Output the [X, Y] coordinate of the center of the cell containing the given text.  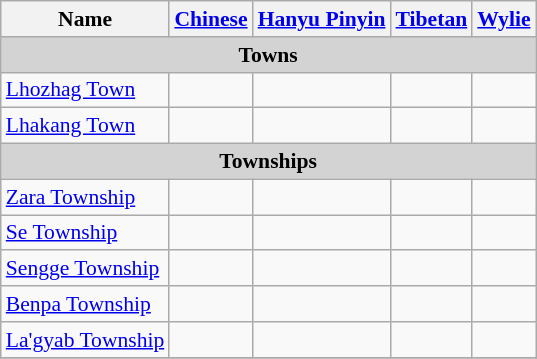
Lhakang Town [86, 126]
Chinese [210, 19]
Lhozhag Town [86, 90]
Sengge Township [86, 269]
Towns [268, 55]
Hanyu Pinyin [322, 19]
Name [86, 19]
Benpa Township [86, 304]
La'gyab Township [86, 340]
Wylie [504, 19]
Se Township [86, 233]
Zara Township [86, 197]
Townships [268, 162]
Tibetan [432, 19]
